Scan for the cell matching the given text and deliver its [x, y] coordinate at center. 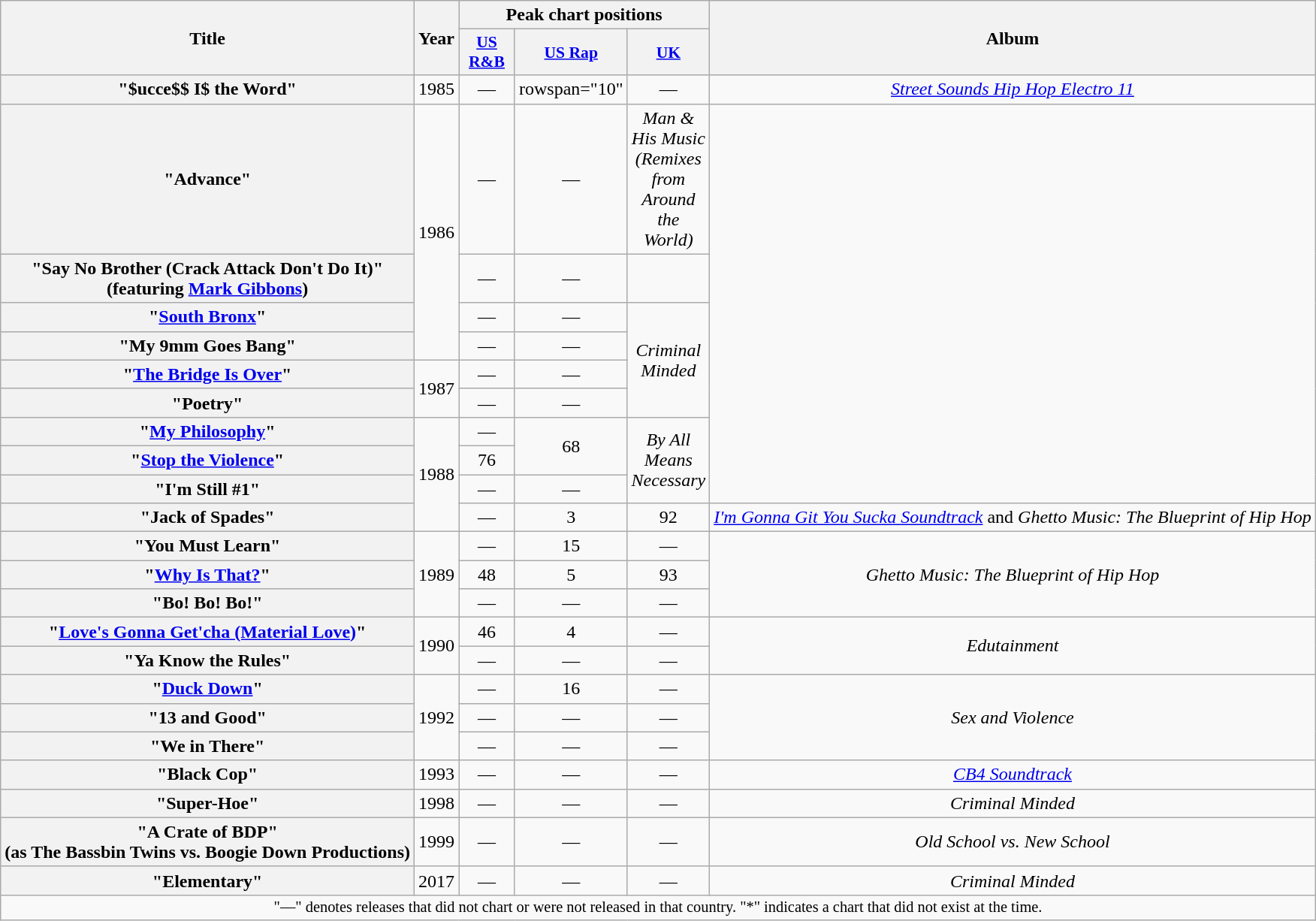
1987 [437, 388]
1990 [437, 646]
UK [669, 53]
Year [437, 38]
"Super-Hoe" [207, 803]
US R&B [487, 53]
"A Crate of BDP"(as The Bassbin Twins vs. Boogie Down Productions) [207, 841]
CB4 Soundtrack [1013, 775]
Ghetto Music: The Blueprint of Hip Hop [1013, 575]
3 [571, 518]
93 [669, 575]
"$ucce$$ I$ the Word" [207, 89]
"—" denotes releases that did not chart or were not released in that country. "*" indicates a chart that did not exist at the time. [658, 907]
48 [487, 575]
4 [571, 632]
"Say No Brother (Crack Attack Don't Do It)"(featuring Mark Gibbons) [207, 278]
"Bo! Bo! Bo!" [207, 603]
1989 [437, 575]
By All Means Necessary [669, 460]
"13 and Good" [207, 717]
"Jack of Spades" [207, 518]
Man & His Music (Remixes from Around the World) [669, 179]
"Poetry" [207, 403]
"Ya Know the Rules" [207, 660]
Album [1013, 38]
"Duck Down" [207, 689]
Title [207, 38]
76 [487, 460]
Sex and Violence [1013, 717]
5 [571, 575]
"You Must Learn" [207, 546]
"My Philosophy" [207, 431]
1986 [437, 231]
"Stop the Violence" [207, 460]
Old School vs. New School [1013, 841]
1988 [437, 474]
92 [669, 518]
1992 [437, 717]
Peak chart positions [584, 15]
"We in There" [207, 746]
"My 9mm Goes Bang" [207, 346]
I'm Gonna Git You Sucka Soundtrack and Ghetto Music: The Blueprint of Hip Hop [1013, 518]
"The Bridge Is Over" [207, 374]
1999 [437, 841]
16 [571, 689]
"Love's Gonna Get'cha (Material Love)" [207, 632]
15 [571, 546]
"I'm Still #1" [207, 489]
"South Bronx" [207, 317]
"Elementary" [207, 880]
46 [487, 632]
2017 [437, 880]
Edutainment [1013, 646]
"Advance" [207, 179]
US Rap [571, 53]
"Black Cop" [207, 775]
1998 [437, 803]
1993 [437, 775]
Street Sounds Hip Hop Electro 11 [1013, 89]
rowspan="10" [571, 89]
1985 [437, 89]
"Why Is That?" [207, 575]
68 [571, 445]
